Return the [x, y] coordinate for the center point of the cell that contains the specified text.  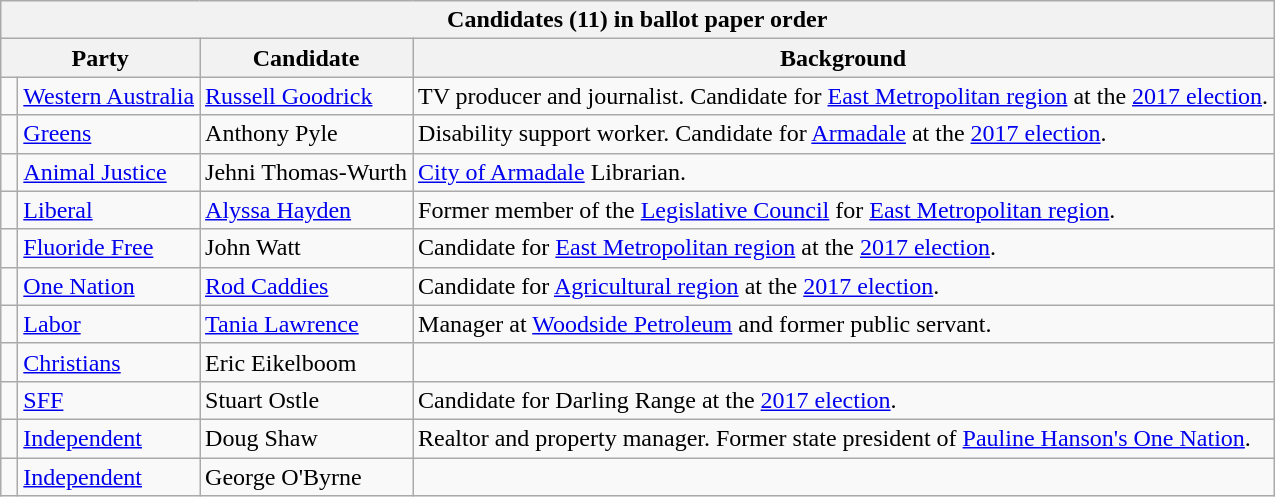
Rod Caddies [306, 286]
Candidate [306, 58]
One Nation [109, 286]
Animal Justice [109, 172]
Candidate for Agricultural region at the 2017 election. [844, 286]
Jehni Thomas-Wurth [306, 172]
Background [844, 58]
Candidates (11) in ballot paper order [638, 20]
George O'Byrne [306, 477]
Disability support worker. Candidate for Armadale at the 2017 election. [844, 134]
Labor [109, 324]
Realtor and property manager. Former state president of Pauline Hanson's One Nation. [844, 438]
Tania Lawrence [306, 324]
Fluoride Free [109, 248]
SFF [109, 400]
Eric Eikelboom [306, 362]
Russell Goodrick [306, 96]
Greens [109, 134]
Candidate for East Metropolitan region at the 2017 election. [844, 248]
City of Armadale Librarian. [844, 172]
Candidate for Darling Range at the 2017 election. [844, 400]
John Watt [306, 248]
Former member of the Legislative Council for East Metropolitan region. [844, 210]
Stuart Ostle [306, 400]
Liberal [109, 210]
Anthony Pyle [306, 134]
Manager at Woodside Petroleum and former public servant. [844, 324]
Party [100, 58]
TV producer and journalist. Candidate for East Metropolitan region at the 2017 election. [844, 96]
Doug Shaw [306, 438]
Alyssa Hayden [306, 210]
Christians [109, 362]
Western Australia [109, 96]
